From the cell containing the given text, extract its center point as [X, Y] coordinate. 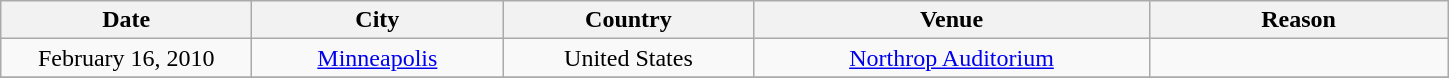
United States [628, 58]
Reason [1298, 20]
February 16, 2010 [126, 58]
Minneapolis [378, 58]
Venue [952, 20]
Date [126, 20]
Northrop Auditorium [952, 58]
City [378, 20]
Country [628, 20]
